Extract the (X, Y) coordinate from the center of the cell holding the provided text.  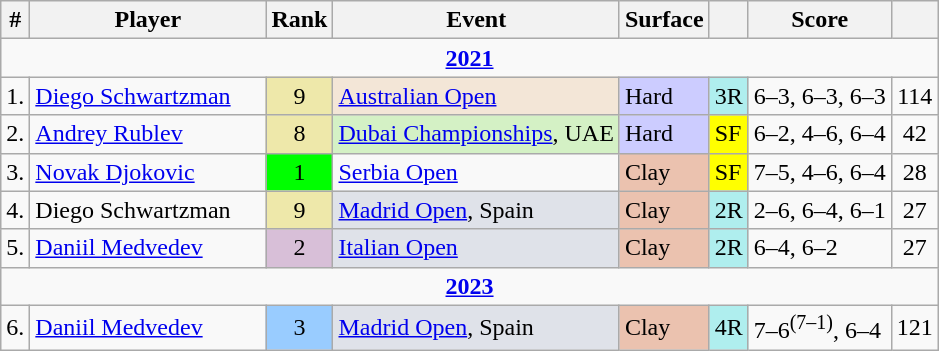
Rank (300, 20)
8 (300, 134)
2–6, 6–4, 6–1 (820, 210)
7–6(7–1), 6–4 (820, 328)
3. (16, 172)
42 (914, 134)
Andrey Rublev (148, 134)
6–4, 6–2 (820, 248)
5. (16, 248)
4R (728, 328)
Event (476, 20)
Surface (664, 20)
114 (914, 96)
Novak Djokovic (148, 172)
121 (914, 328)
# (16, 20)
6–3, 6–3, 6–3 (820, 96)
7–5, 4–6, 6–4 (820, 172)
Australian Open (476, 96)
Italian Open (476, 248)
4. (16, 210)
1 (300, 172)
2 (300, 248)
1. (16, 96)
Serbia Open (476, 172)
Dubai Championships, UAE (476, 134)
2021 (470, 58)
6. (16, 328)
3R (728, 96)
2. (16, 134)
2023 (470, 286)
Score (820, 20)
3 (300, 328)
6–2, 4–6, 6–4 (820, 134)
Player (148, 20)
28 (914, 172)
